Extract the (X, Y) coordinate from the center of the cell holding the provided text.  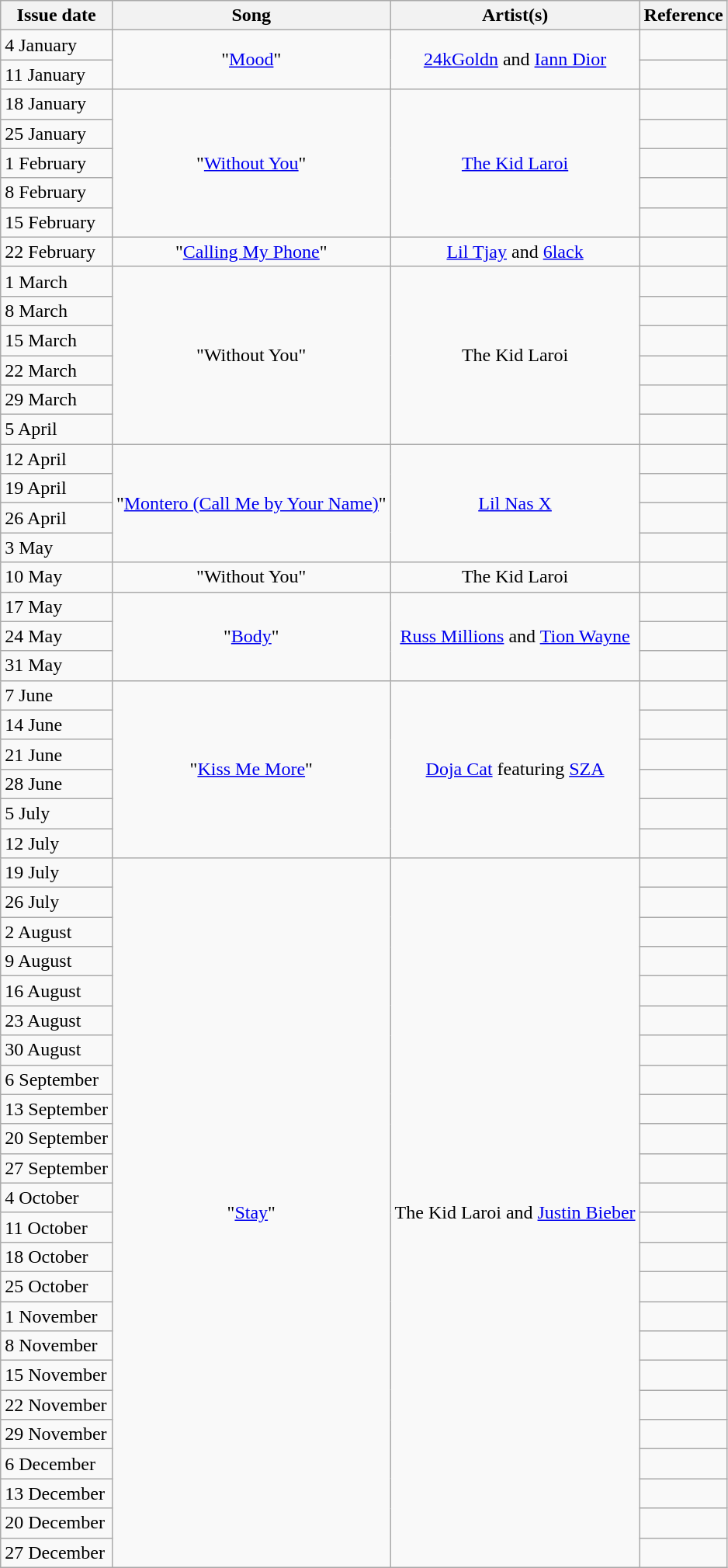
5 July (57, 813)
4 October (57, 1198)
"Kiss Me More" (251, 769)
24kGoldn and Iann Dior (515, 60)
7 June (57, 695)
4 January (57, 45)
29 March (57, 400)
1 February (57, 163)
28 June (57, 784)
23 August (57, 1020)
12 July (57, 843)
24 May (57, 636)
14 June (57, 725)
21 June (57, 754)
26 April (57, 518)
Artist(s) (515, 16)
22 February (57, 252)
9 August (57, 961)
Reference (683, 16)
3 May (57, 548)
19 April (57, 488)
18 October (57, 1257)
29 November (57, 1434)
27 December (57, 1552)
"Montero (Call Me by Your Name)" (251, 503)
30 August (57, 1050)
"Body" (251, 636)
20 December (57, 1523)
1 March (57, 281)
6 December (57, 1464)
8 November (57, 1346)
Doja Cat featuring SZA (515, 769)
6 September (57, 1080)
25 October (57, 1286)
8 March (57, 311)
18 January (57, 104)
19 July (57, 873)
Song (251, 16)
13 September (57, 1109)
15 March (57, 340)
Lil Tjay and 6lack (515, 252)
1 November (57, 1316)
25 January (57, 134)
20 September (57, 1139)
16 August (57, 991)
The Kid Laroi and Justin Bieber (515, 1213)
15 November (57, 1375)
17 May (57, 607)
10 May (57, 577)
27 September (57, 1168)
"Stay" (251, 1213)
"Mood" (251, 60)
12 April (57, 459)
Issue date (57, 16)
Lil Nas X (515, 503)
31 May (57, 666)
2 August (57, 932)
15 February (57, 222)
5 April (57, 429)
26 July (57, 902)
11 January (57, 75)
22 March (57, 370)
8 February (57, 193)
11 October (57, 1227)
"Calling My Phone" (251, 252)
22 November (57, 1405)
Russ Millions and Tion Wayne (515, 636)
13 December (57, 1493)
